From the cell containing the given text, extract its center point as (x, y) coordinate. 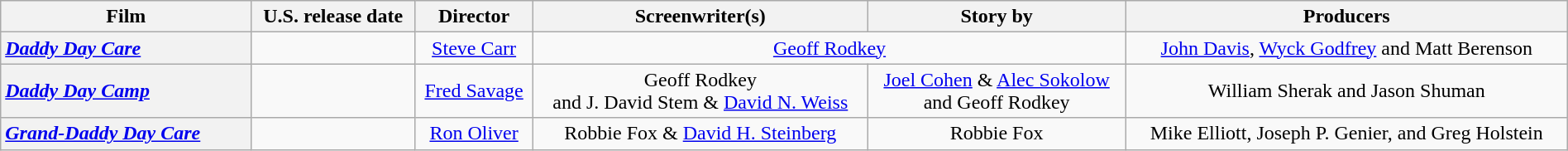
William Sherak and Jason Shuman (1346, 91)
Steve Carr (475, 48)
Screenwriter(s) (700, 17)
Director (475, 17)
Robbie Fox (997, 134)
Film (126, 17)
Daddy Day Care (126, 48)
Geoff Rodkey and J. David Stem & David N. Weiss (700, 91)
Story by (997, 17)
Robbie Fox & David H. Steinberg (700, 134)
Producers (1346, 17)
Grand-Daddy Day Care (126, 134)
Geoff Rodkey (830, 48)
Fred Savage (475, 91)
Ron Oliver (475, 134)
U.S. release date (333, 17)
Daddy Day Camp (126, 91)
Joel Cohen & Alec Sokolow and Geoff Rodkey (997, 91)
Mike Elliott, Joseph P. Genier, and Greg Holstein (1346, 134)
John Davis, Wyck Godfrey and Matt Berenson (1346, 48)
